For the text-containing cell, return its midpoint in [x, y] coordinate format. 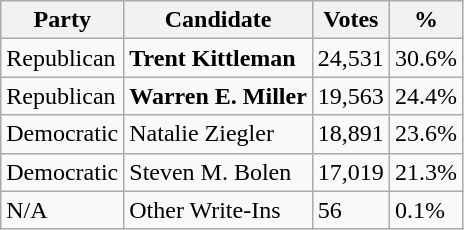
21.3% [426, 172]
0.1% [426, 210]
Other Write-Ins [218, 210]
Candidate [218, 20]
N/A [62, 210]
Warren E. Miller [218, 96]
23.6% [426, 134]
% [426, 20]
30.6% [426, 58]
Party [62, 20]
Steven M. Bolen [218, 172]
24.4% [426, 96]
17,019 [350, 172]
19,563 [350, 96]
Trent Kittleman [218, 58]
18,891 [350, 134]
Natalie Ziegler [218, 134]
24,531 [350, 58]
56 [350, 210]
Votes [350, 20]
